For the text-containing cell, return its midpoint in (x, y) coordinate format. 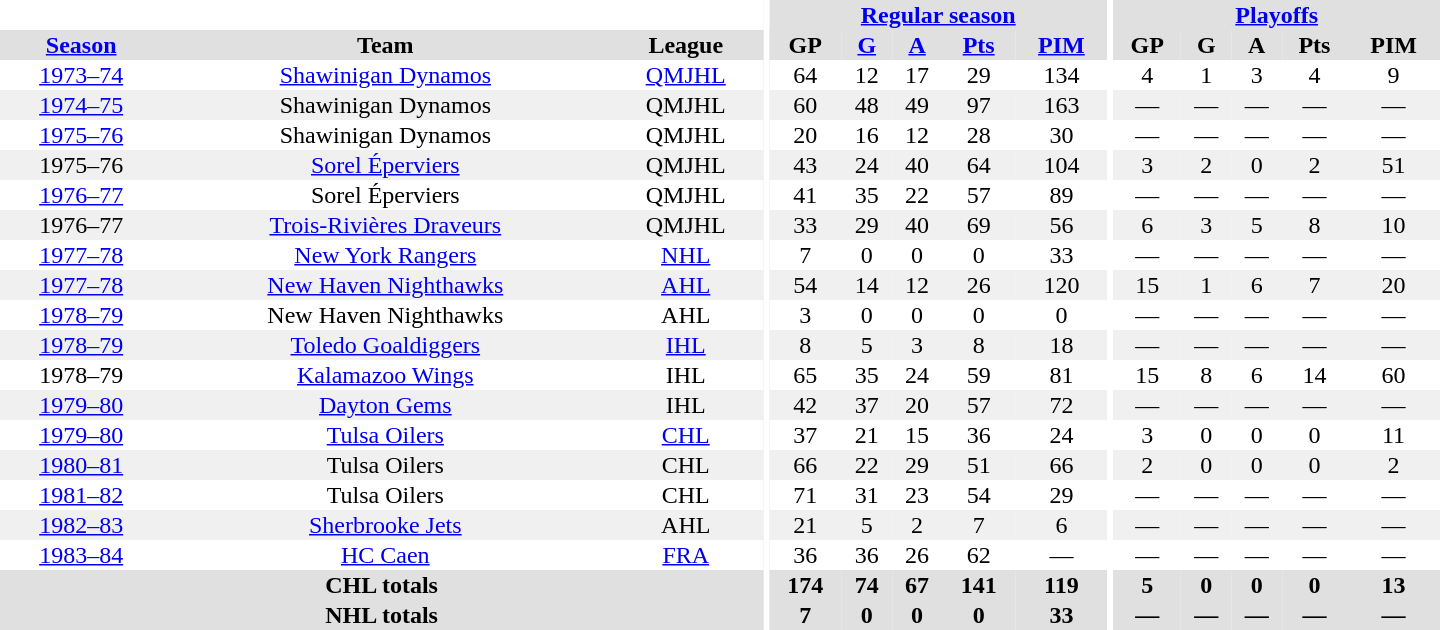
Playoffs (1276, 15)
HC Caen (385, 555)
120 (1062, 285)
18 (1062, 345)
League (686, 45)
163 (1062, 105)
41 (806, 195)
Toledo Goaldiggers (385, 345)
30 (1062, 135)
1983–84 (81, 555)
1980–81 (81, 465)
97 (978, 105)
NHL totals (382, 615)
1974–75 (81, 105)
62 (978, 555)
43 (806, 165)
174 (806, 585)
Kalamazoo Wings (385, 375)
67 (917, 585)
13 (1394, 585)
134 (1062, 75)
28 (978, 135)
10 (1394, 225)
49 (917, 105)
59 (978, 375)
31 (867, 495)
119 (1062, 585)
FRA (686, 555)
Team (385, 45)
1981–82 (81, 495)
104 (1062, 165)
141 (978, 585)
56 (1062, 225)
48 (867, 105)
Season (81, 45)
71 (806, 495)
81 (1062, 375)
1982–83 (81, 525)
42 (806, 405)
23 (917, 495)
CHL totals (382, 585)
89 (1062, 195)
69 (978, 225)
1973–74 (81, 75)
17 (917, 75)
Dayton Gems (385, 405)
11 (1394, 435)
NHL (686, 255)
Sherbrooke Jets (385, 525)
Regular season (938, 15)
Trois-Rivières Draveurs (385, 225)
74 (867, 585)
9 (1394, 75)
65 (806, 375)
New York Rangers (385, 255)
72 (1062, 405)
16 (867, 135)
